Capture the cell that displays the provided text and extract its [X, Y] central coordinate. 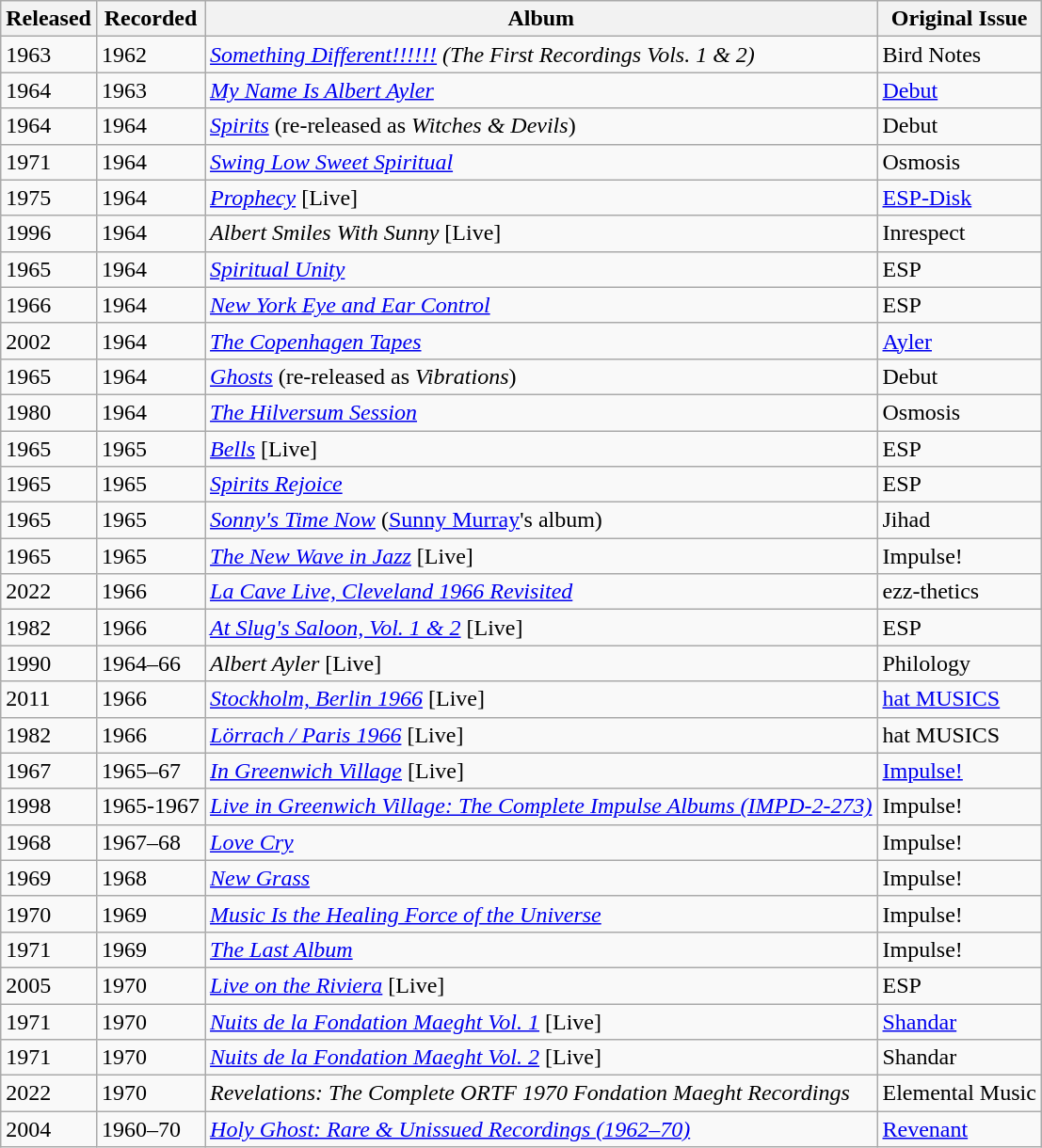
1980 [49, 412]
Spirits Rejoice [541, 485]
2004 [49, 1129]
Sonny's Time Now (Sunny Murray's album) [541, 520]
1965-1967 [151, 806]
1964–66 [151, 663]
2011 [49, 699]
The Hilversum Session [541, 412]
Swing Low Sweet Spiritual [541, 162]
Jihad [959, 520]
Released [49, 19]
Revenant [959, 1129]
2005 [49, 985]
Ayler [959, 341]
Something Different!!!!!! (The First Recordings Vols. 1 & 2) [541, 55]
Stockholm, Berlin 1966 [Live] [541, 699]
1960–70 [151, 1129]
Lörrach / Paris 1966 [Live] [541, 735]
At Slug's Saloon, Vol. 1 & 2 [Live] [541, 628]
Original Issue [959, 19]
1962 [151, 55]
1967–68 [151, 842]
Inrespect [959, 233]
New Grass [541, 878]
Album [541, 19]
The New Wave in Jazz [Live] [541, 556]
Revelations: The Complete ORTF 1970 Fondation Maeght Recordings [541, 1093]
Elemental Music [959, 1093]
1990 [49, 663]
Spirits (re-released as Witches & Devils) [541, 126]
New York Eye and Ear Control [541, 305]
Philology [959, 663]
1965–67 [151, 771]
Albert Smiles With Sunny [Live] [541, 233]
Recorded [151, 19]
In Greenwich Village [Live] [541, 771]
Prophecy [Live] [541, 198]
The Last Album [541, 949]
Spiritual Unity [541, 269]
Holy Ghost: Rare & Unissued Recordings (1962–70) [541, 1129]
Live in Greenwich Village: The Complete Impulse Albums (IMPD-2-273) [541, 806]
Nuits de la Fondation Maeght Vol. 1 [Live] [541, 1021]
2002 [49, 341]
My Name Is Albert Ayler [541, 90]
Music Is the Healing Force of the Universe [541, 914]
Nuits de la Fondation Maeght Vol. 2 [Live] [541, 1058]
Albert Ayler [Live] [541, 663]
1998 [49, 806]
Live on the Riviera [Live] [541, 985]
The Copenhagen Tapes [541, 341]
Ghosts (re-released as Vibrations) [541, 376]
Bells [Live] [541, 449]
ezz-thetics [959, 592]
Bird Notes [959, 55]
Love Cry [541, 842]
La Cave Live, Cleveland 1966 Revisited [541, 592]
1975 [49, 198]
ESP-Disk [959, 198]
1967 [49, 771]
1996 [49, 233]
